Scan for the cell matching the given text and deliver its [x, y] coordinate at center. 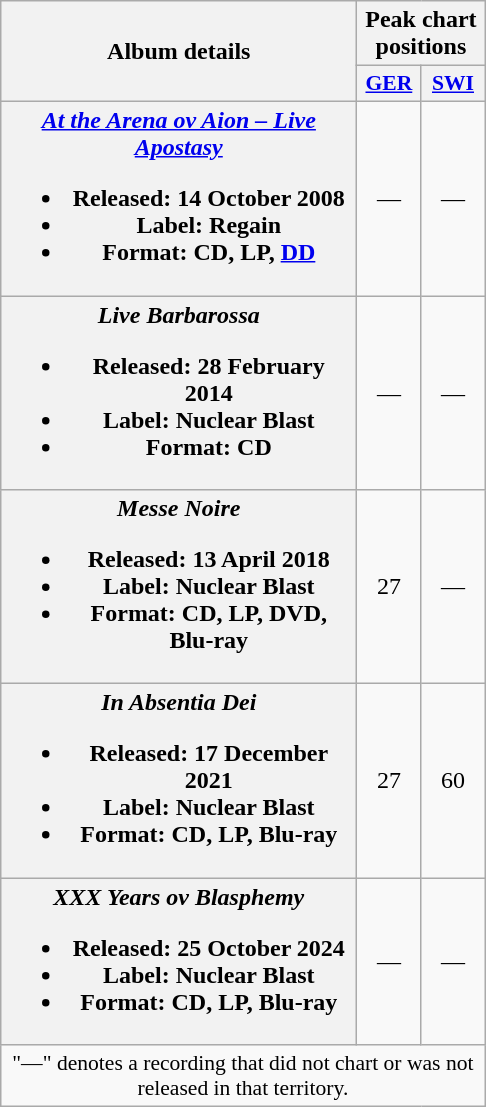
60 [453, 781]
In Absentia DeiReleased: 17 December 2021Label: Nuclear BlastFormat: CD, LP, Blu-ray [179, 781]
GER [389, 84]
Peak chart positions [421, 34]
Album details [179, 52]
"—" denotes a recording that did not chart or was not released in that territory. [243, 1076]
Live BarbarossaReleased: 28 February 2014Label: Nuclear BlastFormat: CD [179, 393]
SWI [453, 84]
At the Arena ov Aion – Live ApostasyReleased: 14 October 2008Label: RegainFormat: CD, LP, DD [179, 198]
XXX Years ov BlasphemyReleased: 25 October 2024Label: Nuclear BlastFormat: CD, LP, Blu-ray [179, 962]
Messe NoireReleased: 13 April 2018Label: Nuclear BlastFormat: CD, LP, DVD, Blu-ray [179, 587]
